From the cell containing the given text, extract its center point as (X, Y) coordinate. 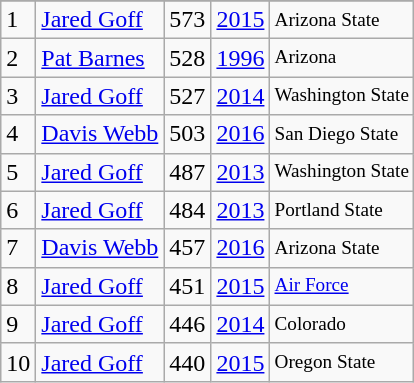
3 (18, 96)
Colorado (342, 324)
503 (188, 134)
573 (188, 20)
1 (18, 20)
8 (18, 286)
457 (188, 248)
4 (18, 134)
7 (18, 248)
Air Force (342, 286)
484 (188, 210)
10 (18, 362)
528 (188, 58)
San Diego State (342, 134)
446 (188, 324)
Oregon State (342, 362)
Pat Barnes (100, 58)
6 (18, 210)
487 (188, 172)
9 (18, 324)
Arizona (342, 58)
2 (18, 58)
527 (188, 96)
1996 (240, 58)
Portland State (342, 210)
5 (18, 172)
440 (188, 362)
451 (188, 286)
